Scan for the cell matching the given text and deliver its (x, y) coordinate at center. 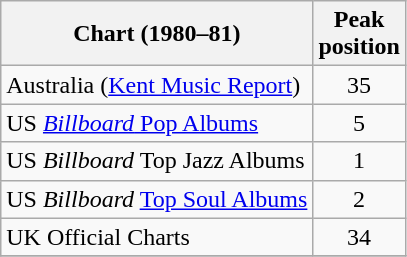
US Billboard Top Jazz Albums (157, 161)
US Billboard Top Soul Albums (157, 199)
34 (359, 237)
UK Official Charts (157, 237)
US Billboard Pop Albums (157, 123)
1 (359, 161)
Peakposition (359, 34)
Chart (1980–81) (157, 34)
5 (359, 123)
2 (359, 199)
Australia (Kent Music Report) (157, 85)
35 (359, 85)
